Identify which cell holds the provided text, then report its (X, Y) central coordinate. 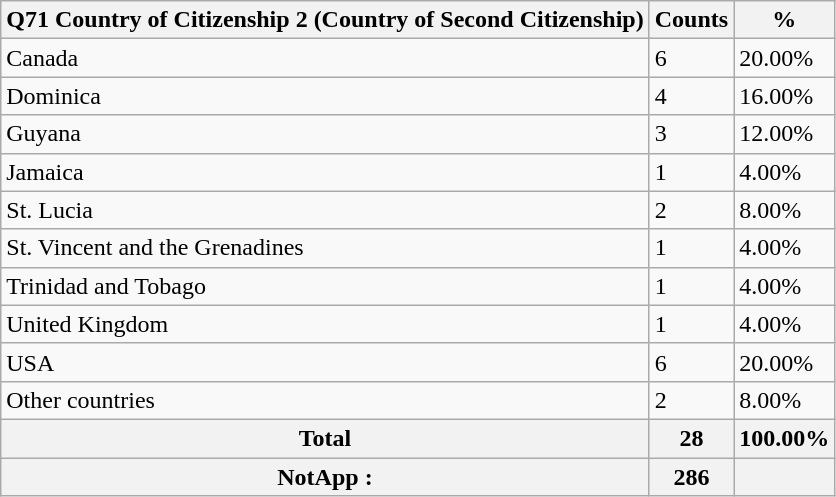
4 (691, 96)
St. Lucia (325, 210)
16.00% (784, 96)
Q71 Country of Citizenship 2 (Country of Second Citizenship) (325, 20)
United Kingdom (325, 324)
Trinidad and Tobago (325, 286)
Total (325, 438)
Counts (691, 20)
Other countries (325, 400)
USA (325, 362)
% (784, 20)
28 (691, 438)
St. Vincent and the Grenadines (325, 248)
NotApp : (325, 477)
12.00% (784, 134)
Jamaica (325, 172)
Canada (325, 58)
Dominica (325, 96)
Guyana (325, 134)
3 (691, 134)
286 (691, 477)
100.00% (784, 438)
